Pinpoint the cell where the given text exists, returning its [X, Y] midpoint coordinate. 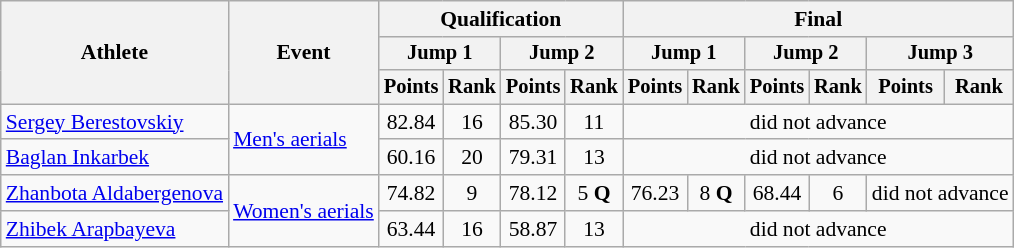
Final [818, 19]
6 [838, 193]
78.12 [533, 193]
9 [472, 193]
Men's aerials [304, 140]
8 Q [716, 193]
5 Q [594, 193]
Jump 3 [940, 54]
Qualification [501, 19]
Baglan Inkarbek [114, 158]
82.84 [411, 122]
11 [594, 122]
63.44 [411, 229]
Zhibek Arapbayeva [114, 229]
Athlete [114, 52]
Sergey Berestovskiy [114, 122]
85.30 [533, 122]
Women's aerials [304, 210]
74.82 [411, 193]
60.16 [411, 158]
68.44 [777, 193]
79.31 [533, 158]
Zhanbota Aldabergenova [114, 193]
76.23 [655, 193]
20 [472, 158]
Event [304, 52]
58.87 [533, 229]
